Return the (x, y) coordinate for the center point of the cell that contains the specified text.  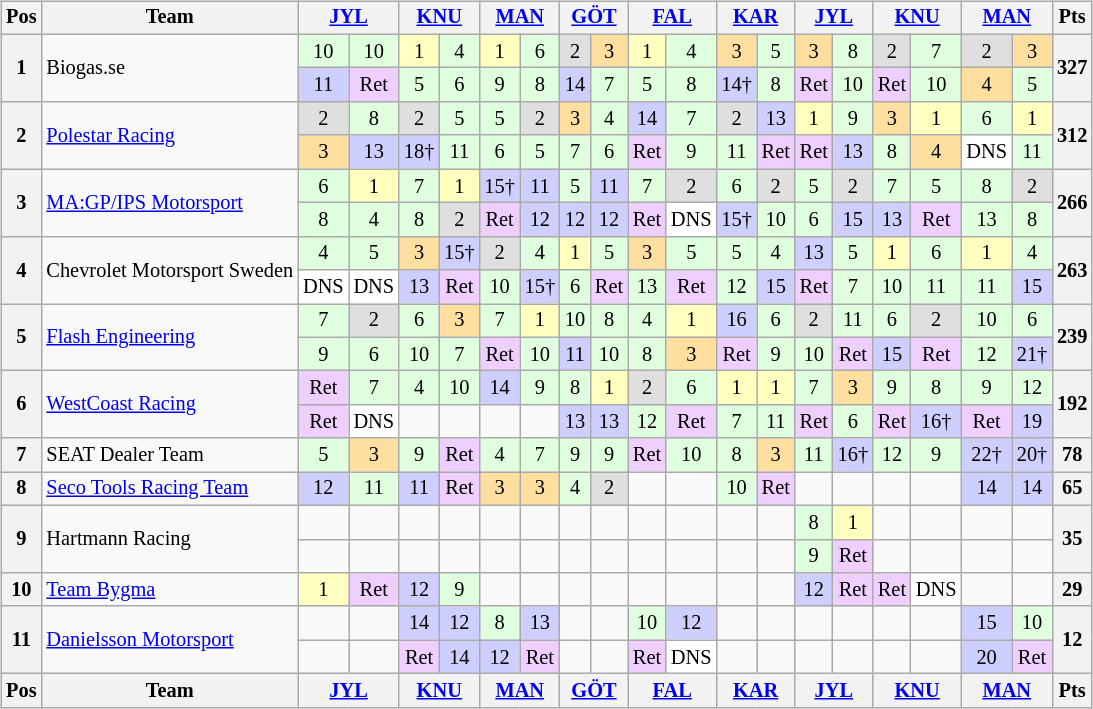
Chevrolet Motorsport Sweden (170, 270)
65 (1072, 489)
MA:GP/IPS Motorsport (170, 202)
239 (1072, 338)
29 (1072, 590)
Team Bygma (170, 590)
20 (986, 657)
312 (1072, 136)
327 (1072, 68)
16 (736, 321)
Seco Tools Racing Team (170, 489)
Danielsson Motorsport (170, 640)
SEAT Dealer Team (170, 455)
18† (419, 152)
Biogas.se (170, 68)
21† (1032, 354)
22† (986, 455)
Flash Engineering (170, 338)
78 (1072, 455)
Hartmann Racing (170, 538)
266 (1072, 202)
19 (1032, 422)
Polestar Racing (170, 136)
192 (1072, 404)
20† (1032, 455)
WestCoast Racing (170, 404)
263 (1072, 270)
35 (1072, 538)
14† (736, 85)
